Locate the cell with the specified text and output its (X, Y) center coordinate. 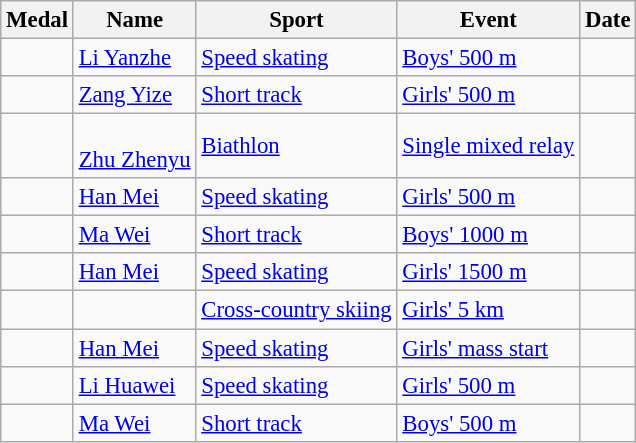
Li Huawei (134, 385)
Boys' 1000 m (488, 235)
Girls' mass start (488, 348)
Li Yanzhe (134, 58)
Sport (296, 20)
Name (134, 20)
Date (608, 20)
Cross-country skiing (296, 310)
Biathlon (296, 146)
Zhu Zhenyu (134, 146)
Girls' 5 km (488, 310)
Zang Yize (134, 95)
Single mixed relay (488, 146)
Medal (38, 20)
Event (488, 20)
Girls' 1500 m (488, 273)
